Identify which cell holds the provided text, then report its [x, y] central coordinate. 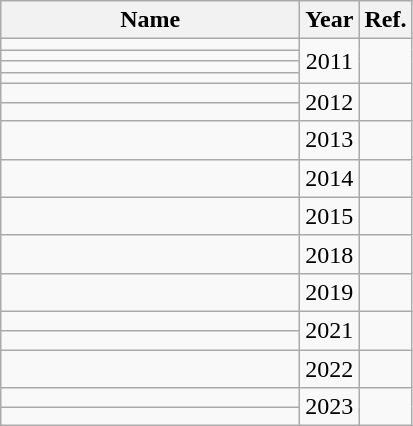
Year [330, 20]
2014 [330, 178]
2015 [330, 216]
2012 [330, 102]
Name [150, 20]
2011 [330, 61]
2013 [330, 140]
Ref. [386, 20]
2021 [330, 330]
2019 [330, 292]
2022 [330, 369]
2023 [330, 407]
2018 [330, 254]
